Identify which cell holds the provided text, then report its (X, Y) central coordinate. 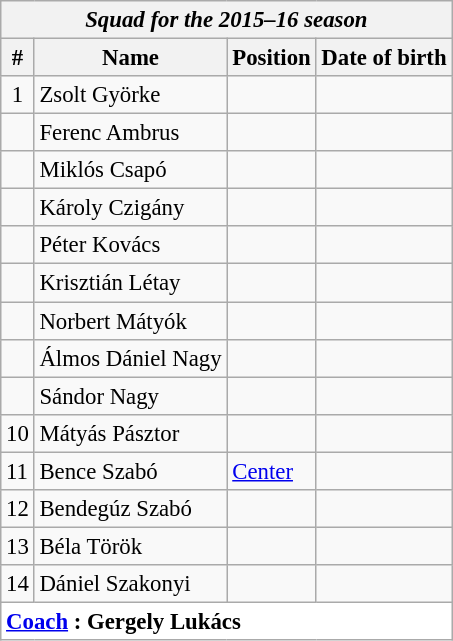
Date of birth (384, 58)
Squad for the 2015–16 season (226, 20)
Péter Kovács (130, 245)
Coach : Gergely Lukács (226, 621)
Károly Czigány (130, 208)
Álmos Dániel Nagy (130, 358)
Bendegúz Szabó (130, 509)
Norbert Mátyók (130, 321)
Ferenc Ambrus (130, 133)
Center (272, 471)
13 (18, 546)
Position (272, 58)
Béla Török (130, 546)
Mátyás Pásztor (130, 433)
Miklós Csapó (130, 170)
Name (130, 58)
Krisztián Létay (130, 283)
11 (18, 471)
Sándor Nagy (130, 396)
12 (18, 509)
14 (18, 584)
1 (18, 95)
10 (18, 433)
# (18, 58)
Dániel Szakonyi (130, 584)
Bence Szabó (130, 471)
Zsolt Györke (130, 95)
